Return the (x, y) coordinate for the center point of the cell that contains the specified text.  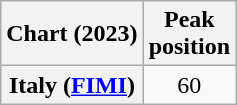
Peakposition (189, 34)
Chart (2023) (72, 34)
Italy (FIMI) (72, 85)
60 (189, 85)
